Capture the cell that displays the provided text and extract its [X, Y] central coordinate. 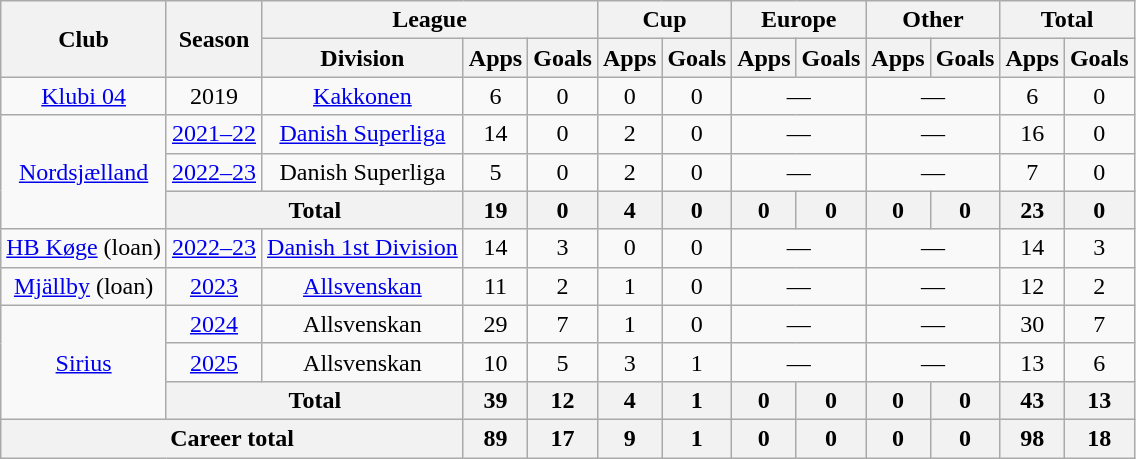
16 [1032, 134]
11 [495, 286]
Danish 1st Division [363, 248]
Europe [799, 20]
30 [1032, 324]
Nordsjælland [84, 172]
9 [629, 438]
39 [495, 400]
2024 [214, 324]
29 [495, 324]
Mjällby (loan) [84, 286]
2019 [214, 96]
98 [1032, 438]
10 [495, 362]
17 [563, 438]
Kakkonen [363, 96]
Career total [232, 438]
23 [1032, 210]
89 [495, 438]
HB Køge (loan) [84, 248]
2021–22 [214, 134]
Sirius [84, 362]
Season [214, 39]
2023 [214, 286]
2025 [214, 362]
Division [363, 58]
League [430, 20]
Klubi 04 [84, 96]
Other [933, 20]
19 [495, 210]
18 [1099, 438]
Club [84, 39]
Cup [664, 20]
43 [1032, 400]
